Output the [X, Y] coordinate of the center of the cell containing the given text.  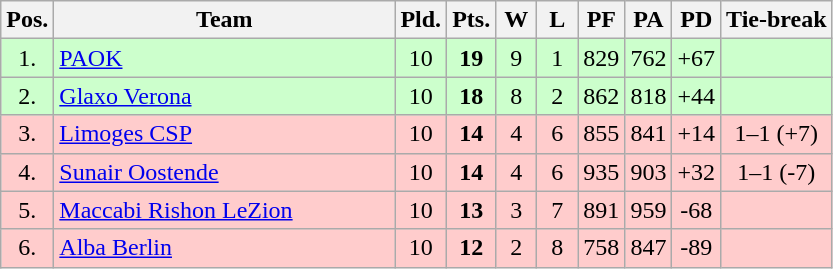
+14 [696, 134]
Sunair Oostende [224, 172]
935 [602, 172]
829 [602, 58]
12 [472, 248]
+67 [696, 58]
1–1 (+7) [777, 134]
Maccabi Rishon LeZion [224, 210]
6. [28, 248]
18 [472, 96]
5. [28, 210]
Limoges CSP [224, 134]
-89 [696, 248]
Pos. [28, 20]
847 [648, 248]
7 [558, 210]
762 [648, 58]
758 [602, 248]
841 [648, 134]
1 [558, 58]
3. [28, 134]
891 [602, 210]
3 [516, 210]
PA [648, 20]
W [516, 20]
+44 [696, 96]
-68 [696, 210]
19 [472, 58]
1–1 (-7) [777, 172]
Tie-break [777, 20]
818 [648, 96]
Pts. [472, 20]
4. [28, 172]
862 [602, 96]
Alba Berlin [224, 248]
13 [472, 210]
PAOK [224, 58]
Pld. [421, 20]
9 [516, 58]
Glaxo Verona [224, 96]
1. [28, 58]
PF [602, 20]
2. [28, 96]
L [558, 20]
903 [648, 172]
Team [224, 20]
959 [648, 210]
+32 [696, 172]
855 [602, 134]
PD [696, 20]
